Return the [X, Y] coordinate for the center point of the cell that contains the specified text.  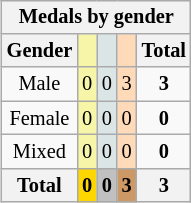
Medals by gender [96, 17]
Male [40, 84]
Gender [40, 51]
Mixed [40, 152]
Female [40, 118]
